Extract the [X, Y] coordinate from the center of the cell holding the provided text.  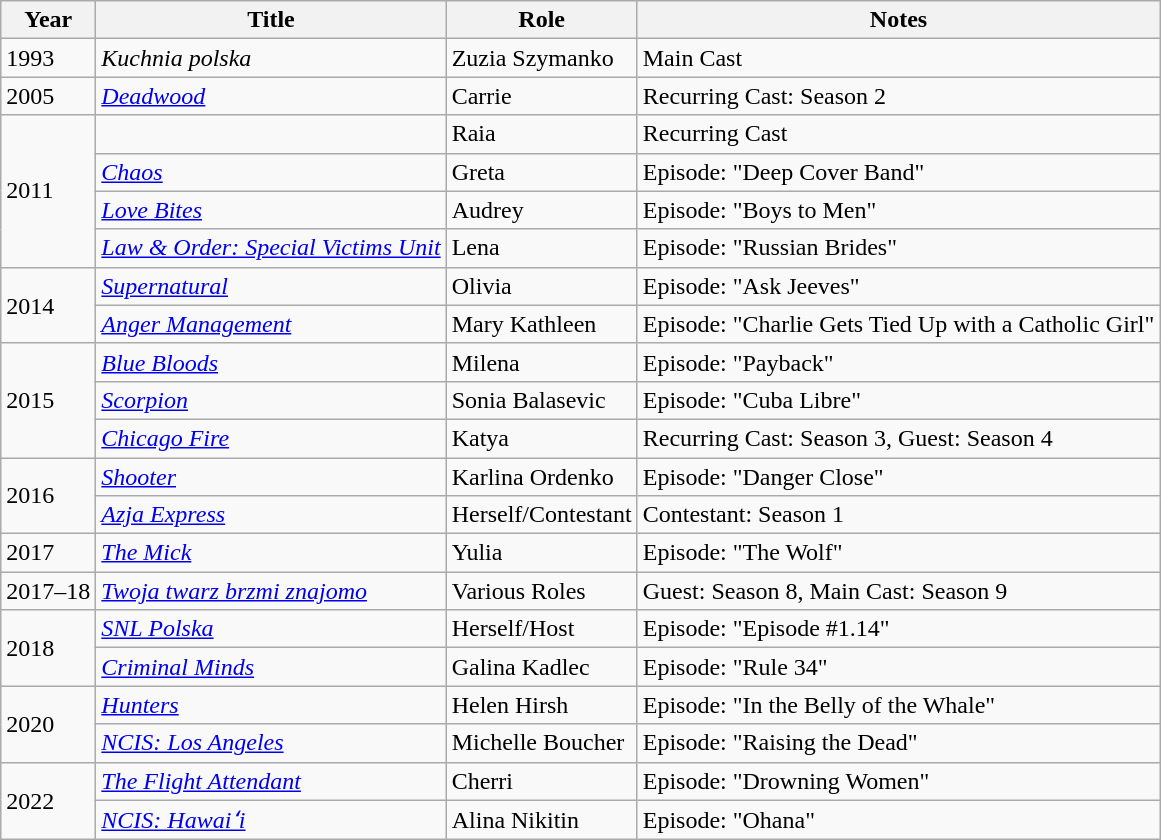
Episode: "Raising the Dead" [898, 743]
Contestant: Season 1 [898, 515]
Episode: "Charlie Gets Tied Up with a Catholic Girl" [898, 324]
Anger Management [271, 324]
Supernatural [271, 286]
Episode: "In the Belly of the Whale" [898, 705]
Recurring Cast: Season 2 [898, 96]
Hunters [271, 705]
2005 [48, 96]
Milena [542, 362]
Criminal Minds [271, 667]
Recurring Cast: Season 3, Guest: Season 4 [898, 438]
Audrey [542, 210]
1993 [48, 58]
Role [542, 20]
2014 [48, 305]
2011 [48, 191]
Various Roles [542, 591]
Katya [542, 438]
Greta [542, 172]
Blue Bloods [271, 362]
Episode: "Ohana" [898, 820]
NCIS: Hawaiʻi [271, 820]
Episode: "Cuba Libre" [898, 400]
2018 [48, 648]
Karlina Ordenko [542, 477]
2015 [48, 400]
Chaos [271, 172]
Yulia [542, 553]
Episode: "Russian Brides" [898, 248]
The Flight Attendant [271, 781]
Herself/Contestant [542, 515]
Lena [542, 248]
Zuzia Szymanko [542, 58]
Herself/Host [542, 629]
Episode: "Boys to Men" [898, 210]
Guest: Season 8, Main Cast: Season 9 [898, 591]
Cherri [542, 781]
Carrie [542, 96]
Alina Nikitin [542, 820]
Episode: "Payback" [898, 362]
Episode: "Drowning Women" [898, 781]
Kuchnia polska [271, 58]
Chicago Fire [271, 438]
Raia [542, 134]
Law & Order: Special Victims Unit [271, 248]
Sonia Balasevic [542, 400]
2016 [48, 496]
Scorpion [271, 400]
Episode: "Deep Cover Band" [898, 172]
Year [48, 20]
Mary Kathleen [542, 324]
Episode: "Ask Jeeves" [898, 286]
Main Cast [898, 58]
Title [271, 20]
Recurring Cast [898, 134]
Twoja twarz brzmi znajomo [271, 591]
Deadwood [271, 96]
Azja Express [271, 515]
SNL Polska [271, 629]
Episode: "Rule 34" [898, 667]
Episode: "Danger Close" [898, 477]
Episode: "Episode #1.14" [898, 629]
NCIS: Los Angeles [271, 743]
2022 [48, 801]
Helen Hirsh [542, 705]
2020 [48, 724]
Michelle Boucher [542, 743]
Notes [898, 20]
Love Bites [271, 210]
2017 [48, 553]
Olivia [542, 286]
Shooter [271, 477]
Episode: "The Wolf" [898, 553]
2017–18 [48, 591]
The Mick [271, 553]
Galina Kadlec [542, 667]
